Identify which cell holds the provided text, then report its [x, y] central coordinate. 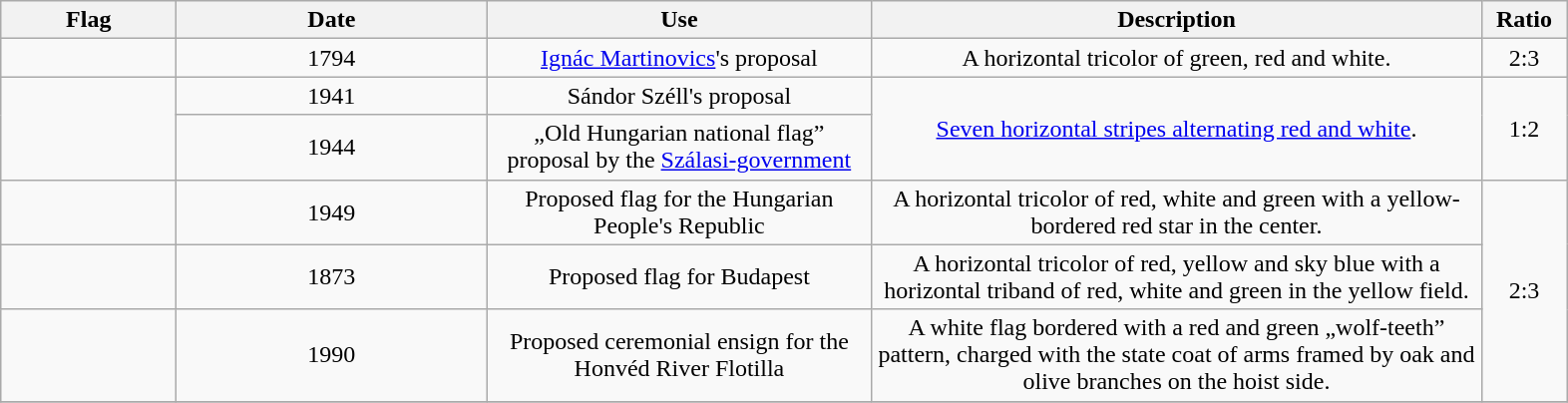
Flag [89, 20]
Ignác Martinovics's proposal [679, 58]
Proposed flag for Budapest [679, 277]
Description [1177, 20]
1944 [331, 148]
„Old Hungarian national flag” proposal by the Szálasi-government [679, 148]
Date [331, 20]
1990 [331, 355]
1941 [331, 96]
1949 [331, 211]
Proposed flag for the Hungarian People's Republic [679, 211]
Seven horizontal stripes alternating red and white. [1177, 128]
A horizontal tricolor of red, yellow and sky blue with a horizontal triband of red, white and green in the yellow field. [1177, 277]
A horizontal tricolor of red, white and green with a yellow-bordered red star in the center. [1177, 211]
Ratio [1524, 20]
1:2 [1524, 128]
Sándor Széll's proposal [679, 96]
Proposed ceremonial ensign for the Honvéd River Flotilla [679, 355]
1873 [331, 277]
1794 [331, 58]
Use [679, 20]
A horizontal tricolor of green, red and white. [1177, 58]
